Extract the [x, y] coordinate from the center of the cell holding the provided text.  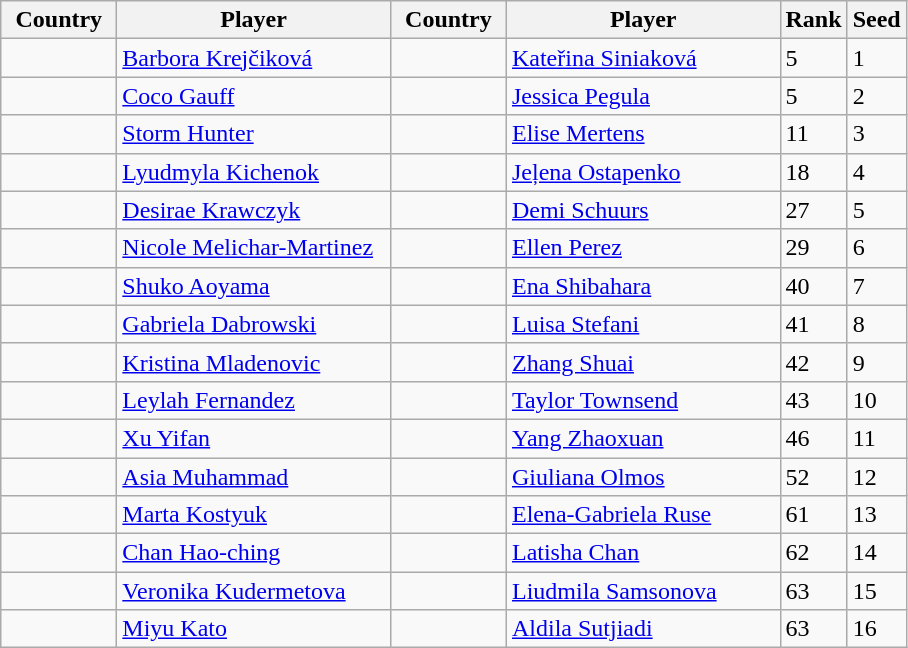
9 [876, 362]
Ellen Perez [643, 248]
Taylor Townsend [643, 400]
16 [876, 629]
Kateřina Siniaková [643, 58]
14 [876, 553]
Aldila Sutjiadi [643, 629]
Jessica Pegula [643, 96]
Luisa Stefani [643, 324]
Barbora Krejčiková [254, 58]
Leylah Fernandez [254, 400]
27 [814, 210]
Jeļena Ostapenko [643, 172]
46 [814, 438]
Kristina Mladenovic [254, 362]
Desirae Krawczyk [254, 210]
29 [814, 248]
7 [876, 286]
Latisha Chan [643, 553]
18 [814, 172]
Asia Muhammad [254, 477]
Rank [814, 20]
4 [876, 172]
1 [876, 58]
Elise Mertens [643, 134]
Xu Yifan [254, 438]
Ena Shibahara [643, 286]
Liudmila Samsonova [643, 591]
Chan Hao-ching [254, 553]
Elena-Gabriela Ruse [643, 515]
Miyu Kato [254, 629]
61 [814, 515]
3 [876, 134]
Nicole Melichar-Martinez [254, 248]
12 [876, 477]
Demi Schuurs [643, 210]
15 [876, 591]
Giuliana Olmos [643, 477]
Marta Kostyuk [254, 515]
42 [814, 362]
13 [876, 515]
40 [814, 286]
62 [814, 553]
Storm Hunter [254, 134]
Gabriela Dabrowski [254, 324]
Coco Gauff [254, 96]
6 [876, 248]
10 [876, 400]
Zhang Shuai [643, 362]
52 [814, 477]
2 [876, 96]
43 [814, 400]
Seed [876, 20]
Veronika Kudermetova [254, 591]
8 [876, 324]
41 [814, 324]
Yang Zhaoxuan [643, 438]
Shuko Aoyama [254, 286]
Lyudmyla Kichenok [254, 172]
